Return (x, y) of the center of cell containing provided text 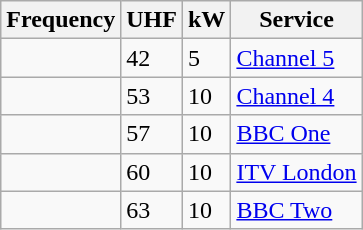
Frequency (61, 20)
5 (206, 58)
ITV London (296, 172)
BBC Two (296, 210)
57 (152, 134)
42 (152, 58)
BBC One (296, 134)
60 (152, 172)
63 (152, 210)
Service (296, 20)
Channel 5 (296, 58)
Channel 4 (296, 96)
kW (206, 20)
53 (152, 96)
UHF (152, 20)
